Detect which cell encompasses the target text, then output its [x, y] center coordinate. 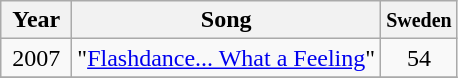
Song [226, 20]
Sweden [420, 20]
2007 [36, 58]
54 [420, 58]
"Flashdance... What a Feeling" [226, 58]
Year [36, 20]
